For the text-containing cell, return its midpoint in (x, y) coordinate format. 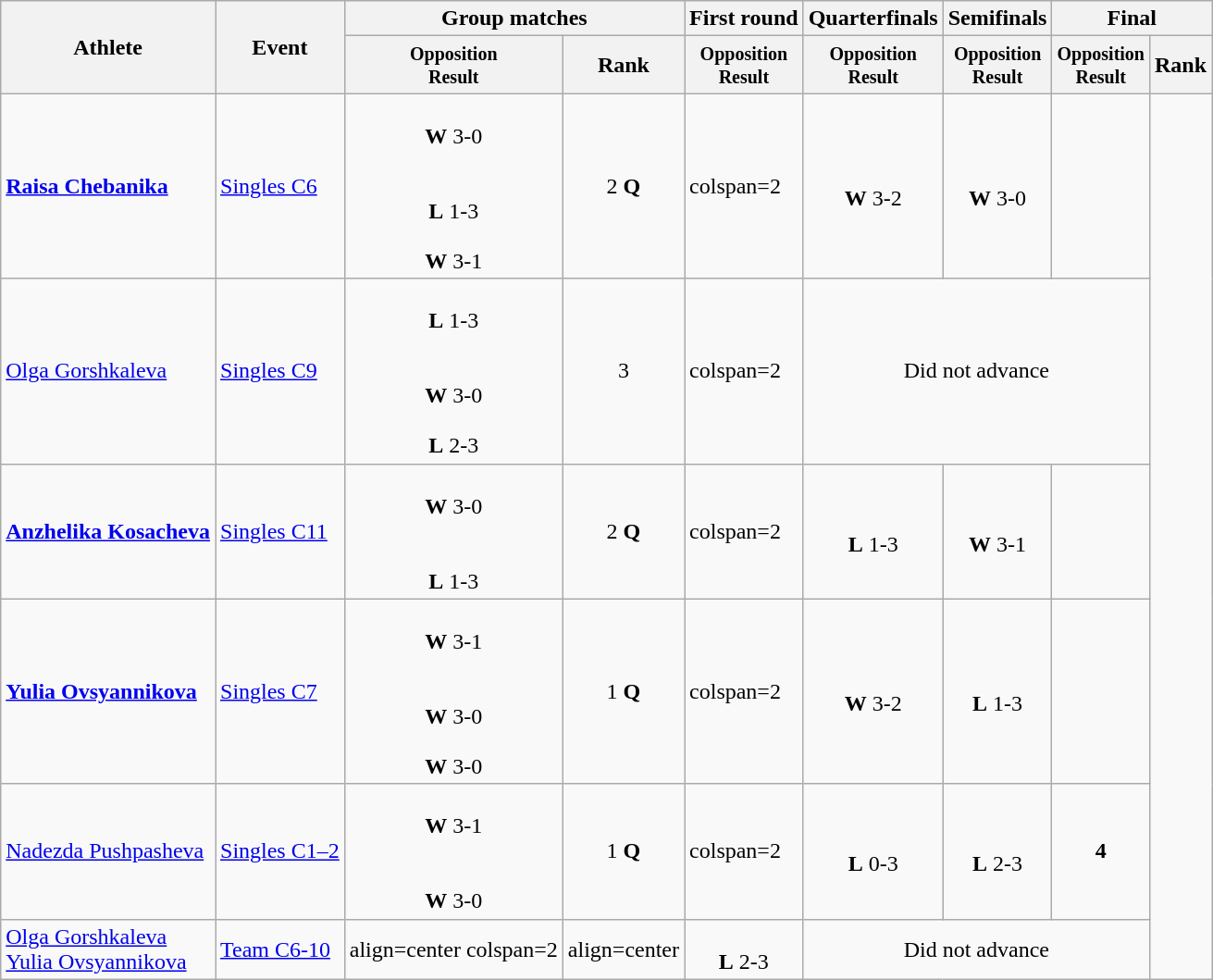
First round (744, 19)
Singles C7 (279, 691)
4 (1101, 851)
W 3-0 (997, 186)
Singles C1–2 (279, 851)
W 3-1W 3-0 (453, 851)
Olga Gorshkaleva (108, 371)
L 0-3 (873, 851)
Singles C9 (279, 371)
Team C6-10 (279, 949)
Anzhelika Kosacheva (108, 531)
L 1-3W 3-0 L 2-3 (453, 371)
W 3-0L 1-3 W 3-1 (453, 186)
align=center colspan=2 (453, 949)
Event (279, 47)
W 3-1W 3-0 W 3-0 (453, 691)
W 3-1 (997, 531)
Olga GorshkalevaYulia Ovsyannikova (108, 949)
Yulia Ovsyannikova (108, 691)
Semifinals (997, 19)
Athlete (108, 47)
align=center (624, 949)
Singles C6 (279, 186)
Final (1133, 19)
W 3-0L 1-3 (453, 531)
Group matches (514, 19)
Nadezda Pushpasheva (108, 851)
Quarterfinals (873, 19)
Singles C11 (279, 531)
3 (624, 371)
Raisa Chebanika (108, 186)
